Identify which cell holds the provided text, then report its (X, Y) central coordinate. 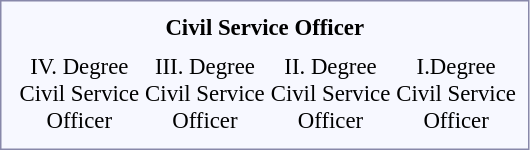
I.DegreeCivil ServiceOfficer (456, 93)
Civil Service Officer (264, 27)
II. DegreeCivil ServiceOfficer (330, 93)
III. DegreeCivil ServiceOfficer (206, 93)
IV. DegreeCivil ServiceOfficer (80, 93)
